Identify which cell holds the provided text, then report its [X, Y] central coordinate. 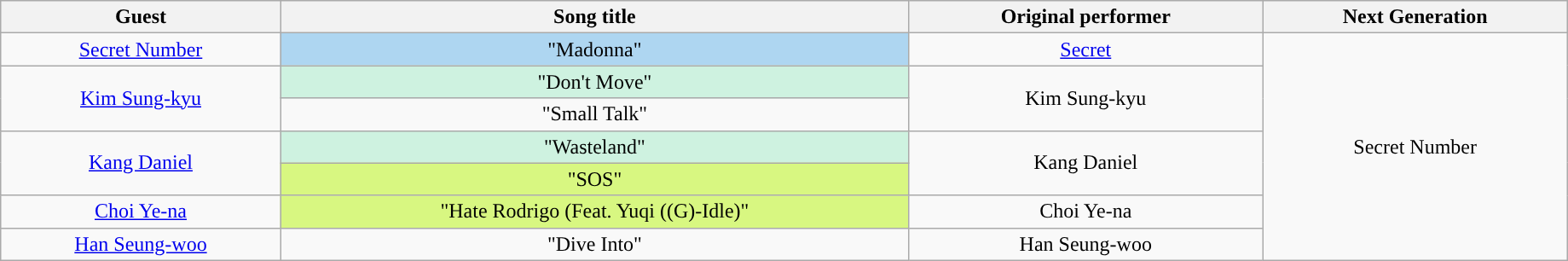
"Dive Into" [594, 244]
Secret [1086, 49]
"Hate Rodrigo (Feat. Yuqi ((G)-Idle)" [594, 212]
Guest [141, 17]
"SOS" [594, 179]
"Small Talk" [594, 114]
Next Generation [1415, 17]
"Madonna" [594, 49]
Original performer [1086, 17]
Song title [594, 17]
"Don't Move" [594, 82]
"Wasteland" [594, 147]
